Determine the (x, y) coordinate at the center of the cell enclosing the given text.  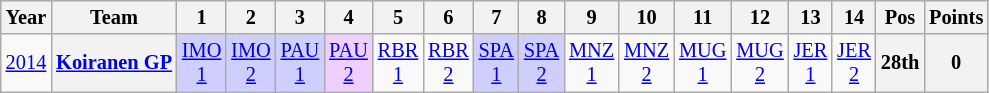
RBR1 (398, 63)
0 (956, 63)
9 (592, 17)
8 (542, 17)
SPA2 (542, 63)
Team (114, 17)
JER1 (811, 63)
SPA1 (496, 63)
3 (300, 17)
1 (202, 17)
14 (854, 17)
IMO2 (250, 63)
MUG1 (702, 63)
11 (702, 17)
PAU1 (300, 63)
12 (760, 17)
6 (448, 17)
MNZ2 (646, 63)
4 (348, 17)
JER2 (854, 63)
PAU2 (348, 63)
5 (398, 17)
2 (250, 17)
Koiranen GP (114, 63)
28th (900, 63)
Year (26, 17)
2014 (26, 63)
13 (811, 17)
IMO1 (202, 63)
7 (496, 17)
Points (956, 17)
RBR2 (448, 63)
MUG2 (760, 63)
MNZ1 (592, 63)
Pos (900, 17)
10 (646, 17)
